Return [x, y] of the center of cell containing provided text 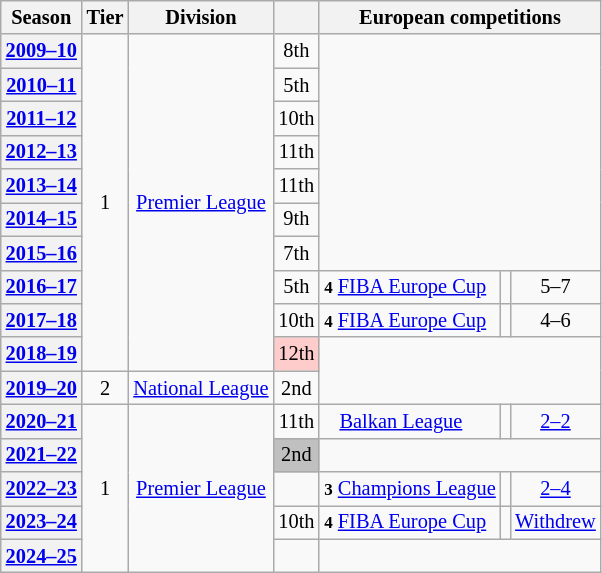
9th [296, 219]
2020–21 [42, 421]
2012–13 [42, 152]
2015–16 [42, 253]
12th [296, 354]
2023–24 [42, 522]
4–6 [555, 320]
Withdrew [555, 522]
8th [296, 51]
2014–15 [42, 219]
2022–23 [42, 489]
2 [106, 388]
2017–18 [42, 320]
7th [296, 253]
Balkan League [410, 421]
2009–10 [42, 51]
5–7 [555, 287]
2016–17 [42, 287]
Tier [106, 17]
2–4 [555, 489]
Season [42, 17]
2021–22 [42, 455]
Division [200, 17]
2019–20 [42, 388]
3 Champions League [410, 489]
2024–25 [42, 556]
2011–12 [42, 118]
2013–14 [42, 186]
2010–11 [42, 85]
2018–19 [42, 354]
2–2 [555, 421]
National League [200, 388]
European competitions [460, 17]
